Provide the [x, y] coordinate of the cell's center where the given text is located.  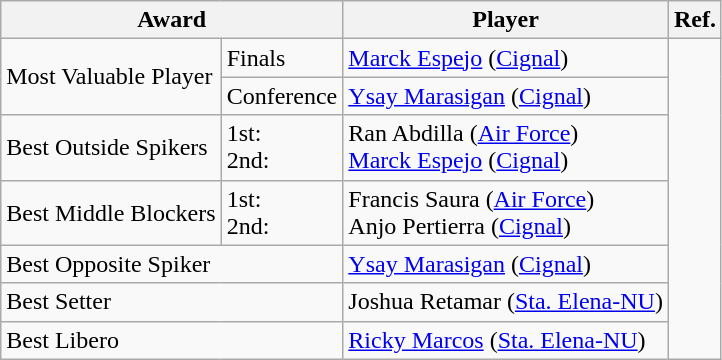
Ref. [694, 20]
Best Outside Spikers [111, 148]
Conference [282, 96]
Francis Saura (Air Force)Anjo Pertierra (Cignal) [506, 212]
Most Valuable Player [111, 77]
Award [172, 20]
Best Middle Blockers [111, 212]
Best Libero [172, 340]
Joshua Retamar (Sta. Elena-NU) [506, 302]
Player [506, 20]
Ricky Marcos (Sta. Elena-NU) [506, 340]
Marck Espejo (Cignal) [506, 58]
Best Opposite Spiker [172, 264]
Ran Abdilla (Air Force)Marck Espejo (Cignal) [506, 148]
Finals [282, 58]
Best Setter [172, 302]
